Pinpoint the cell where the given text exists, returning its [x, y] midpoint coordinate. 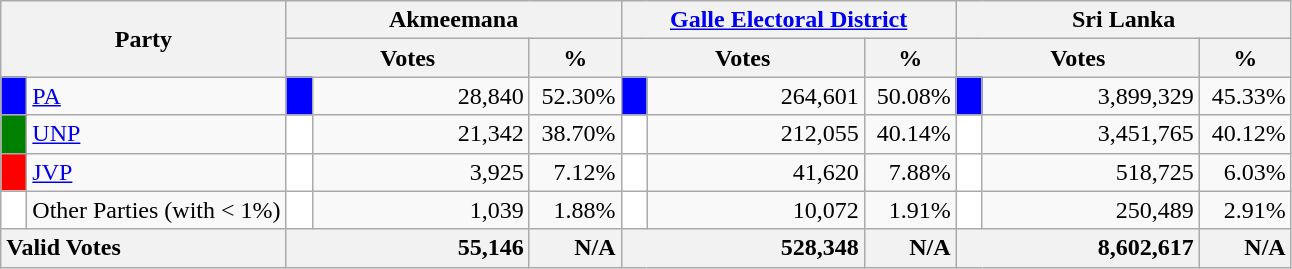
40.14% [910, 134]
3,451,765 [1090, 134]
518,725 [1090, 172]
28,840 [420, 96]
Sri Lanka [1124, 20]
264,601 [756, 96]
528,348 [742, 248]
10,072 [756, 210]
JVP [156, 172]
212,055 [756, 134]
7.12% [575, 172]
250,489 [1090, 210]
52.30% [575, 96]
1,039 [420, 210]
PA [156, 96]
UNP [156, 134]
8,602,617 [1078, 248]
3,925 [420, 172]
Galle Electoral District [788, 20]
2.91% [1245, 210]
45.33% [1245, 96]
Akmeemana [454, 20]
55,146 [408, 248]
7.88% [910, 172]
Party [144, 39]
6.03% [1245, 172]
38.70% [575, 134]
40.12% [1245, 134]
21,342 [420, 134]
41,620 [756, 172]
3,899,329 [1090, 96]
50.08% [910, 96]
Valid Votes [144, 248]
1.88% [575, 210]
Other Parties (with < 1%) [156, 210]
1.91% [910, 210]
